For the text-containing cell, return its midpoint in [x, y] coordinate format. 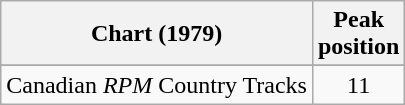
Chart (1979) [157, 34]
Canadian RPM Country Tracks [157, 85]
Peakposition [358, 34]
11 [358, 85]
